Locate the cell with the specified text and output its [x, y] center coordinate. 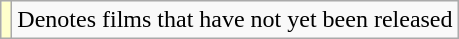
Denotes films that have not yet been released [235, 20]
